Return the (x, y) coordinate for the center point of the cell that contains the specified text.  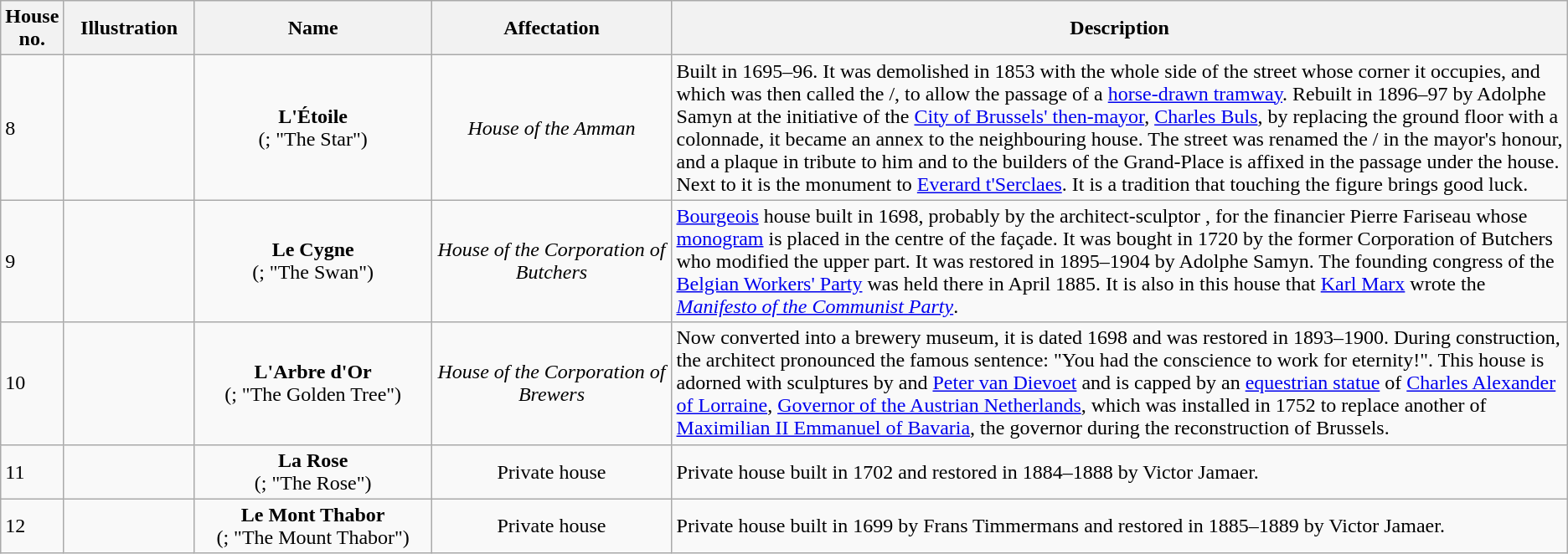
Description (1119, 28)
L'Arbre d'Or(; "The Golden Tree") (313, 383)
8 (32, 127)
Affectation (551, 28)
Houseno. (32, 28)
L'Étoile(; "The Star") (313, 127)
House of the Amman (551, 127)
Private house built in 1699 by Frans Timmermans and restored in 1885–1889 by Victor Jamaer. (1119, 526)
House of the Corporation of Butchers (551, 261)
La Rose(; "The Rose") (313, 472)
Le Cygne(; "The Swan") (313, 261)
House of the Corporation of Brewers (551, 383)
10 (32, 383)
11 (32, 472)
Name (313, 28)
Illustration (129, 28)
Private house built in 1702 and restored in 1884–1888 by Victor Jamaer. (1119, 472)
9 (32, 261)
12 (32, 526)
Le Mont Thabor(; "The Mount Thabor") (313, 526)
